Scan for the cell matching the given text and deliver its (X, Y) coordinate at center. 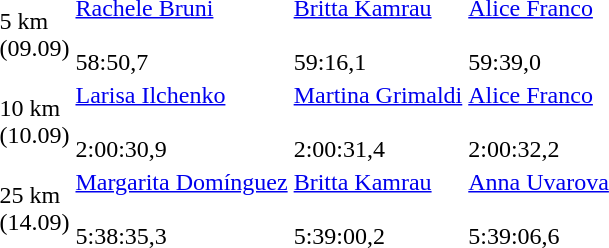
Martina Grimaldi 2:00:31,4 (378, 122)
Larisa Ilchenko 2:00:30,9 (182, 122)
